Output the [X, Y] coordinate of the center of the cell containing the given text.  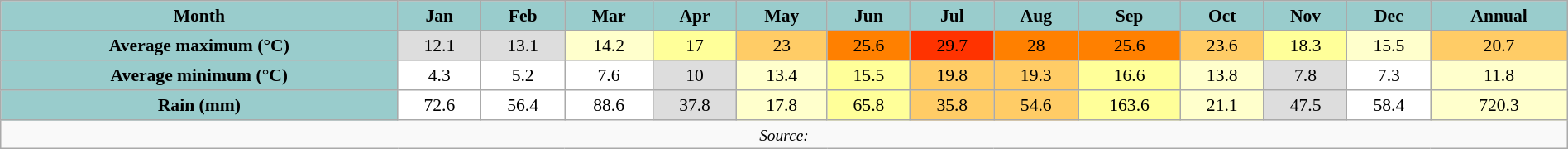
18.3 [1305, 46]
Annual [1499, 16]
Source: [784, 134]
5.2 [523, 75]
Jan [440, 16]
35.8 [953, 105]
Jul [953, 16]
13.8 [1222, 75]
58.4 [1389, 105]
28 [1036, 46]
47.5 [1305, 105]
23 [782, 46]
Aug [1036, 16]
Average minimum (°C) [199, 75]
88.6 [609, 105]
23.6 [1222, 46]
Average maximum (°C) [199, 46]
Rain (mm) [199, 105]
Jun [868, 16]
16.6 [1130, 75]
11.8 [1499, 75]
7.3 [1389, 75]
56.4 [523, 105]
21.1 [1222, 105]
37.8 [695, 105]
Dec [1389, 16]
29.7 [953, 46]
17.8 [782, 105]
19.3 [1036, 75]
Feb [523, 16]
Mar [609, 16]
7.8 [1305, 75]
72.6 [440, 105]
54.6 [1036, 105]
Apr [695, 16]
13.1 [523, 46]
Month [199, 16]
20.7 [1499, 46]
Nov [1305, 16]
10 [695, 75]
Sep [1130, 16]
12.1 [440, 46]
163.6 [1130, 105]
14.2 [609, 46]
17 [695, 46]
13.4 [782, 75]
Oct [1222, 16]
720.3 [1499, 105]
19.8 [953, 75]
65.8 [868, 105]
May [782, 16]
7.6 [609, 75]
4.3 [440, 75]
